Extract the [X, Y] coordinate from the center of the cell holding the provided text.  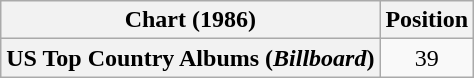
US Top Country Albums (Billboard) [190, 58]
39 [427, 58]
Position [427, 20]
Chart (1986) [190, 20]
